Extract the (X, Y) coordinate from the center of the cell holding the provided text.  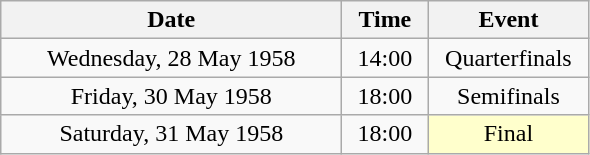
Saturday, 31 May 1958 (172, 134)
Date (172, 20)
Time (385, 20)
Quarterfinals (508, 58)
Wednesday, 28 May 1958 (172, 58)
14:00 (385, 58)
Semifinals (508, 96)
Event (508, 20)
Friday, 30 May 1958 (172, 96)
Final (508, 134)
